Extract the (X, Y) coordinate from the center of the cell holding the provided text.  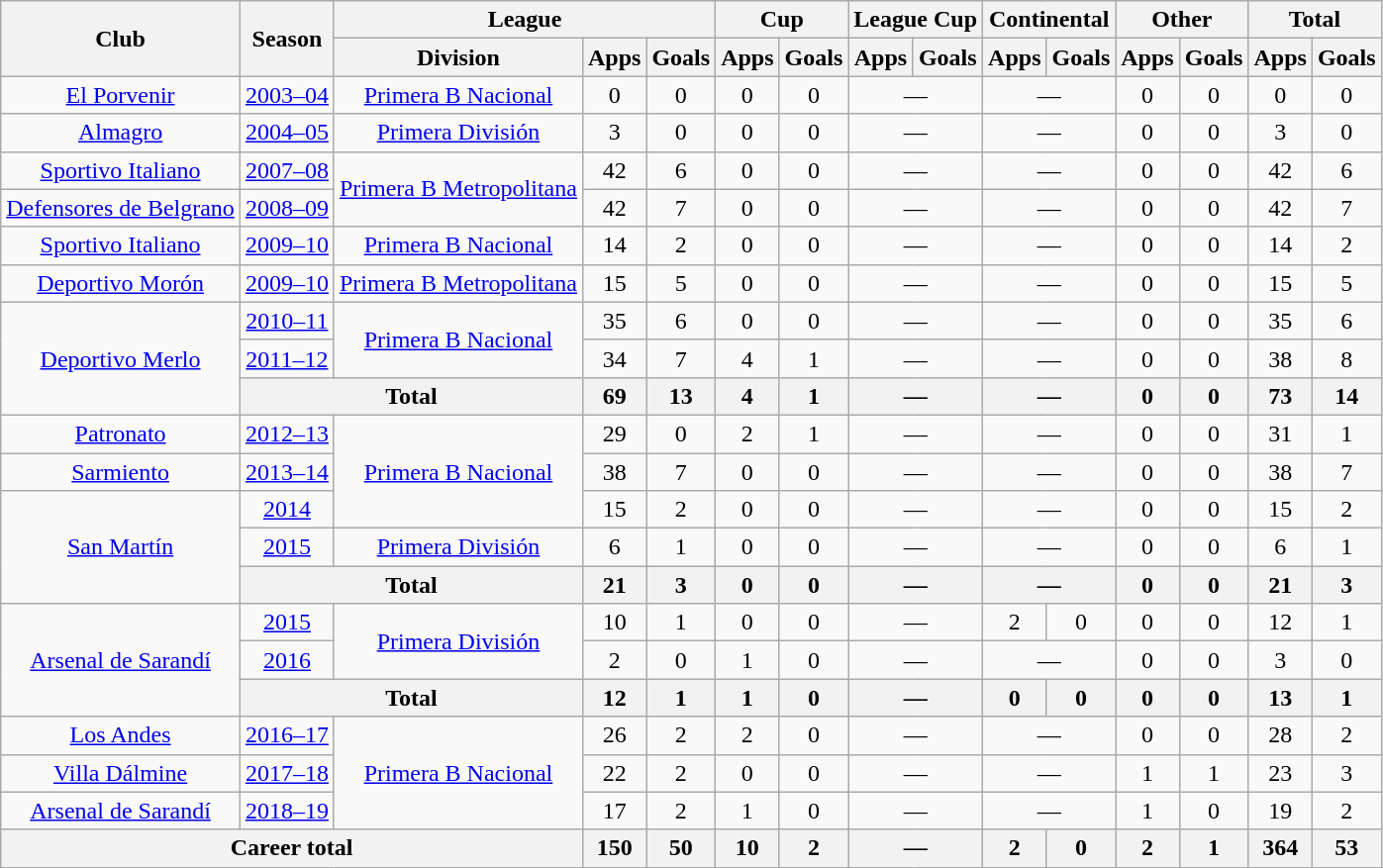
364 (1280, 848)
29 (614, 434)
Villa Dálmine (121, 773)
2014 (287, 510)
2011–12 (287, 358)
League Cup (916, 20)
Almagro (121, 133)
Deportivo Morón (121, 283)
San Martín (121, 547)
19 (1280, 811)
23 (1280, 773)
2004–05 (287, 133)
Defensores de Belgrano (121, 208)
2012–13 (287, 434)
17 (614, 811)
2013–14 (287, 472)
34 (614, 358)
2016 (287, 660)
Other (1182, 20)
31 (1280, 434)
Season (287, 39)
Patronato (121, 434)
2008–09 (287, 208)
69 (614, 396)
73 (1280, 396)
2017–18 (287, 773)
150 (614, 848)
2016–17 (287, 735)
26 (614, 735)
League (525, 20)
El Porvenir (121, 95)
Career total (292, 848)
Sarmiento (121, 472)
Cup (782, 20)
Deportivo Merlo (121, 358)
28 (1280, 735)
2007–08 (287, 170)
Los Andes (121, 735)
22 (614, 773)
2003–04 (287, 95)
2018–19 (287, 811)
Division (457, 57)
Club (121, 39)
50 (681, 848)
Continental (1049, 20)
8 (1346, 358)
53 (1346, 848)
2010–11 (287, 321)
